Extract the [x, y] coordinate from the center of the cell holding the provided text.  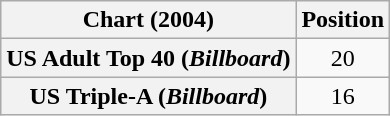
Chart (2004) [148, 20]
US Adult Top 40 (Billboard) [148, 58]
US Triple-A (Billboard) [148, 96]
16 [343, 96]
20 [343, 58]
Position [343, 20]
